Return the [x, y] coordinate for the center point of the cell that contains the specified text.  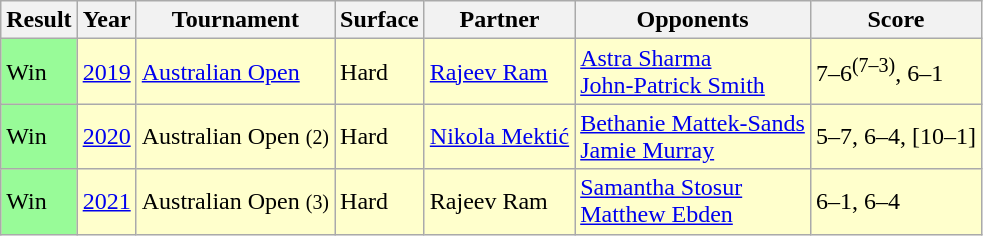
6–1, 6–4 [896, 202]
2019 [106, 72]
Australian Open [235, 72]
Tournament [235, 20]
Australian Open (3) [235, 202]
Samantha Stosur Matthew Ebden [693, 202]
Surface [380, 20]
Year [106, 20]
5–7, 6–4, [10–1] [896, 136]
Astra Sharma John-Patrick Smith [693, 72]
Nikola Mektić [499, 136]
Bethanie Mattek-Sands Jamie Murray [693, 136]
Opponents [693, 20]
Australian Open (2) [235, 136]
Score [896, 20]
Result [39, 20]
2021 [106, 202]
2020 [106, 136]
7–6(7–3), 6–1 [896, 72]
Partner [499, 20]
